Search for the cell housing the specified text and yield its [X, Y] center coordinate. 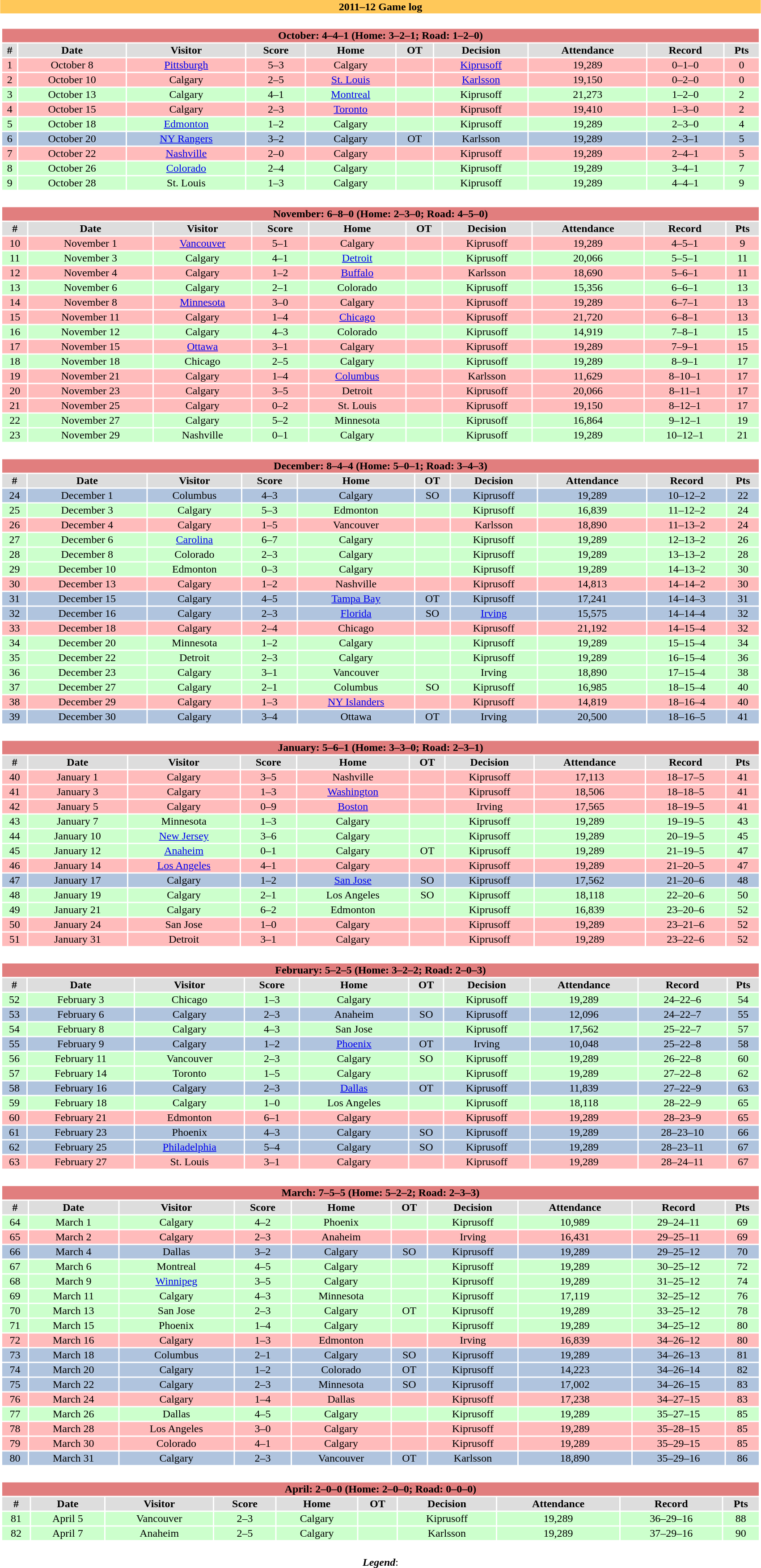
December 13 [87, 584]
34–25–12 [678, 1325]
December 4 [87, 525]
March 22 [73, 1384]
October 26 [72, 169]
11,629 [588, 376]
5–4 [272, 1147]
8–10–1 [685, 376]
5–5–1 [685, 258]
17,113 [590, 777]
11,839 [584, 1088]
18,506 [590, 792]
35–28–15 [678, 1429]
November 18 [90, 362]
February 14 [80, 1073]
January 19 [77, 895]
15,356 [588, 287]
October 18 [72, 124]
March 13 [73, 1311]
23 [15, 435]
Boston [353, 807]
77 [15, 1414]
59 [14, 1103]
December: 8–4–4 (Home: 5–0–1; Road: 3–4–3) [380, 466]
18–16–4 [687, 702]
28–23–10 [682, 1132]
9–12–1 [685, 421]
27–22–9 [682, 1088]
29 [14, 569]
October 28 [72, 183]
November 11 [90, 317]
December 15 [87, 599]
November 1 [90, 244]
18,690 [588, 273]
March 16 [73, 1340]
27–22–8 [682, 1073]
14,919 [588, 332]
15,575 [592, 614]
October: 4–4–1 (Home: 3–2–1; Road: 1–2–0) [380, 35]
11–13–2 [687, 525]
October 20 [72, 139]
17,565 [590, 807]
29–25–11 [678, 1237]
2011–12 Game log [380, 7]
March 1 [73, 1222]
24–22–7 [682, 1014]
10,989 [575, 1222]
18–19–5 [685, 807]
28–23–9 [682, 1118]
December 29 [87, 702]
November 27 [90, 421]
0–2 [280, 405]
January 10 [77, 836]
31–25–12 [678, 1281]
Tampa Bay [356, 599]
3–4–1 [685, 169]
March 15 [73, 1325]
December 10 [87, 569]
3–4 [270, 717]
32–25–12 [678, 1296]
37–29–16 [672, 1534]
14,813 [592, 584]
7–8–1 [685, 332]
16–15–4 [687, 658]
November 29 [90, 435]
December 6 [87, 540]
1 [10, 65]
2–3–1 [685, 139]
March 6 [73, 1266]
4–5–1 [685, 244]
April 7 [68, 1534]
20 [15, 391]
23–20–6 [685, 910]
11–12–2 [687, 510]
6–7 [270, 540]
35 [14, 658]
December 3 [87, 510]
21–20–6 [685, 880]
12 [15, 273]
18–15–4 [687, 687]
7–9–1 [685, 346]
October 15 [72, 110]
February: 5–2–5 (Home: 3–2–2; Road: 2–0–3) [380, 970]
New Jersey [184, 836]
19,410 [588, 110]
0–2–0 [685, 80]
December 22 [87, 658]
14,223 [575, 1370]
21,273 [588, 94]
February 3 [80, 1000]
17,119 [575, 1296]
3 [10, 94]
18 [15, 362]
Washington [353, 792]
53 [14, 1014]
20–19–5 [685, 836]
December 27 [87, 687]
21–19–5 [685, 851]
14–13–2 [687, 569]
February 21 [80, 1118]
January 14 [77, 866]
November 15 [90, 346]
March 31 [73, 1458]
April 5 [68, 1518]
20,500 [592, 717]
21–20–5 [685, 866]
25 [14, 510]
44 [14, 836]
10,048 [584, 1044]
27 [14, 540]
8–9–1 [685, 362]
2–0 [276, 153]
13–13–2 [687, 555]
February 11 [80, 1059]
March 11 [73, 1296]
Philadelphia [190, 1147]
January 31 [77, 939]
19–19–5 [685, 821]
February 18 [80, 1103]
90 [741, 1534]
25–22–8 [682, 1044]
10–12–1 [685, 435]
23–22–6 [685, 939]
February 25 [80, 1147]
23–21–6 [685, 925]
33 [14, 628]
NY Islanders [356, 702]
March 4 [73, 1252]
49 [14, 910]
January 12 [77, 851]
34–27–15 [678, 1399]
February 9 [80, 1044]
86 [742, 1458]
5–1 [280, 244]
16 [15, 332]
November 12 [90, 332]
64 [15, 1222]
0–9 [268, 807]
November: 6–8–0 (Home: 2–3–0; Road: 4–5–0) [380, 214]
6–2 [268, 910]
39 [14, 717]
November 6 [90, 287]
51 [14, 939]
34–26–13 [678, 1355]
21,720 [588, 317]
15–15–4 [687, 643]
8–12–1 [685, 405]
88 [741, 1518]
3–6 [268, 836]
6–8–1 [685, 317]
30–25–12 [678, 1266]
16,431 [575, 1237]
December 20 [87, 643]
37 [14, 687]
35–29–16 [678, 1458]
March 30 [73, 1443]
6–6–1 [685, 287]
2–4–1 [685, 153]
14–14–2 [687, 584]
October 8 [72, 65]
6–1 [272, 1118]
Carolina [194, 540]
35–27–15 [678, 1414]
October 10 [72, 80]
8 [10, 169]
January: 5–6–1 (Home: 3–3–0; Road: 2–3–1) [380, 748]
Buffalo [357, 273]
1–2–0 [685, 94]
18–16–5 [687, 717]
April: 2–0–0 (Home: 2–0–0; Road: 0–0–0) [380, 1489]
January 7 [77, 821]
35–29–15 [678, 1443]
February 27 [80, 1162]
December 16 [87, 614]
26–22–8 [682, 1059]
November 23 [90, 391]
17,002 [575, 1384]
29–25–12 [678, 1252]
73 [15, 1355]
February 8 [80, 1029]
0–3 [270, 569]
28–23–11 [682, 1147]
28–22–9 [682, 1103]
January 24 [77, 925]
12–13–2 [687, 540]
4–2 [263, 1222]
14 [15, 303]
November 3 [90, 258]
17–15–4 [687, 673]
March 9 [73, 1281]
December 18 [87, 628]
75 [15, 1384]
March 28 [73, 1429]
18–17–5 [685, 777]
14–14–4 [687, 614]
25–22–7 [682, 1029]
36–29–16 [672, 1518]
December 23 [87, 673]
4–4–1 [685, 183]
March 26 [73, 1414]
6 [10, 139]
December 8 [87, 555]
34–26–15 [678, 1384]
29–24–11 [678, 1222]
2–3–0 [685, 124]
March 24 [73, 1399]
Pittsburgh [186, 65]
71 [15, 1325]
8–11–1 [685, 391]
34–26–12 [678, 1340]
Florida [356, 614]
17,238 [575, 1399]
14,819 [592, 702]
12,096 [584, 1014]
14–14–3 [687, 599]
61 [14, 1132]
November 8 [90, 303]
January 17 [77, 880]
December 1 [87, 496]
28–24–11 [682, 1162]
February 16 [80, 1088]
February 6 [80, 1014]
March 18 [73, 1355]
5–6–1 [685, 273]
1–3–0 [685, 110]
January 21 [77, 910]
March 20 [73, 1370]
5–2 [280, 421]
October 13 [72, 94]
21,192 [592, 628]
46 [14, 866]
17,241 [592, 599]
0–1–0 [685, 65]
December 30 [87, 717]
March 2 [73, 1237]
November 4 [90, 273]
16,985 [592, 687]
10 [15, 244]
January 1 [77, 777]
34–26–14 [678, 1370]
42 [14, 807]
6–7–1 [685, 303]
NY Rangers [186, 139]
February 23 [80, 1132]
10–12–2 [687, 496]
14–15–4 [687, 628]
22–20–6 [685, 895]
16,864 [588, 421]
January 5 [77, 807]
79 [15, 1443]
56 [14, 1059]
November 25 [90, 405]
68 [15, 1281]
24–22–6 [682, 1000]
33–25–12 [678, 1311]
November 21 [90, 376]
Winnipeg [176, 1281]
March: 7–5–5 (Home: 5–2–2; Road: 2–3–3) [380, 1193]
January 3 [77, 792]
October 22 [72, 153]
18–18–5 [685, 792]
